Extract the (X, Y) coordinate from the center of the cell holding the provided text.  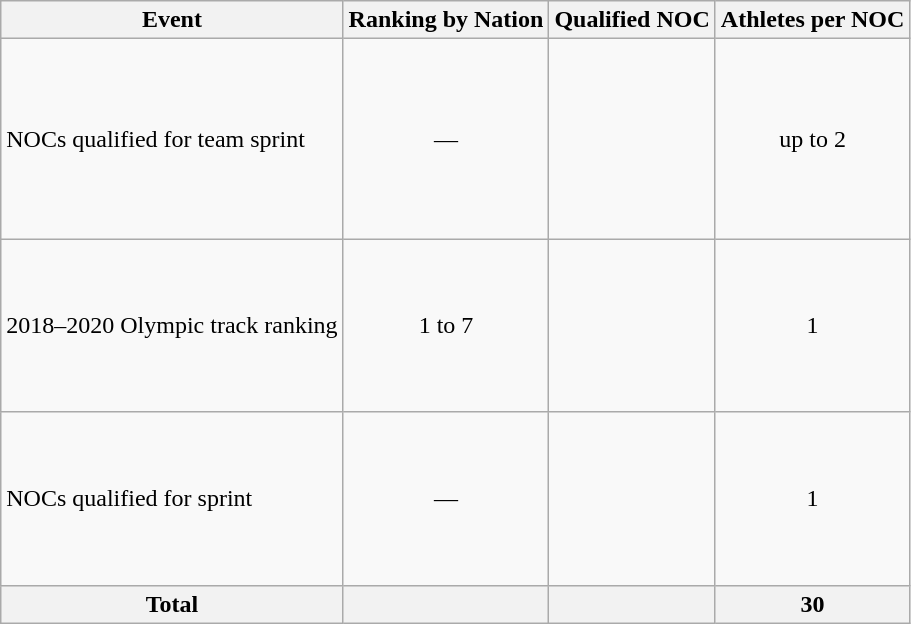
30 (812, 604)
Ranking by Nation (446, 20)
Athletes per NOC (812, 20)
1 to 7 (446, 326)
up to 2 (812, 139)
Event (172, 20)
Total (172, 604)
2018–2020 Olympic track ranking (172, 326)
NOCs qualified for team sprint (172, 139)
Qualified NOC (632, 20)
NOCs qualified for sprint (172, 498)
